Scan for the cell matching the given text and deliver its (X, Y) coordinate at center. 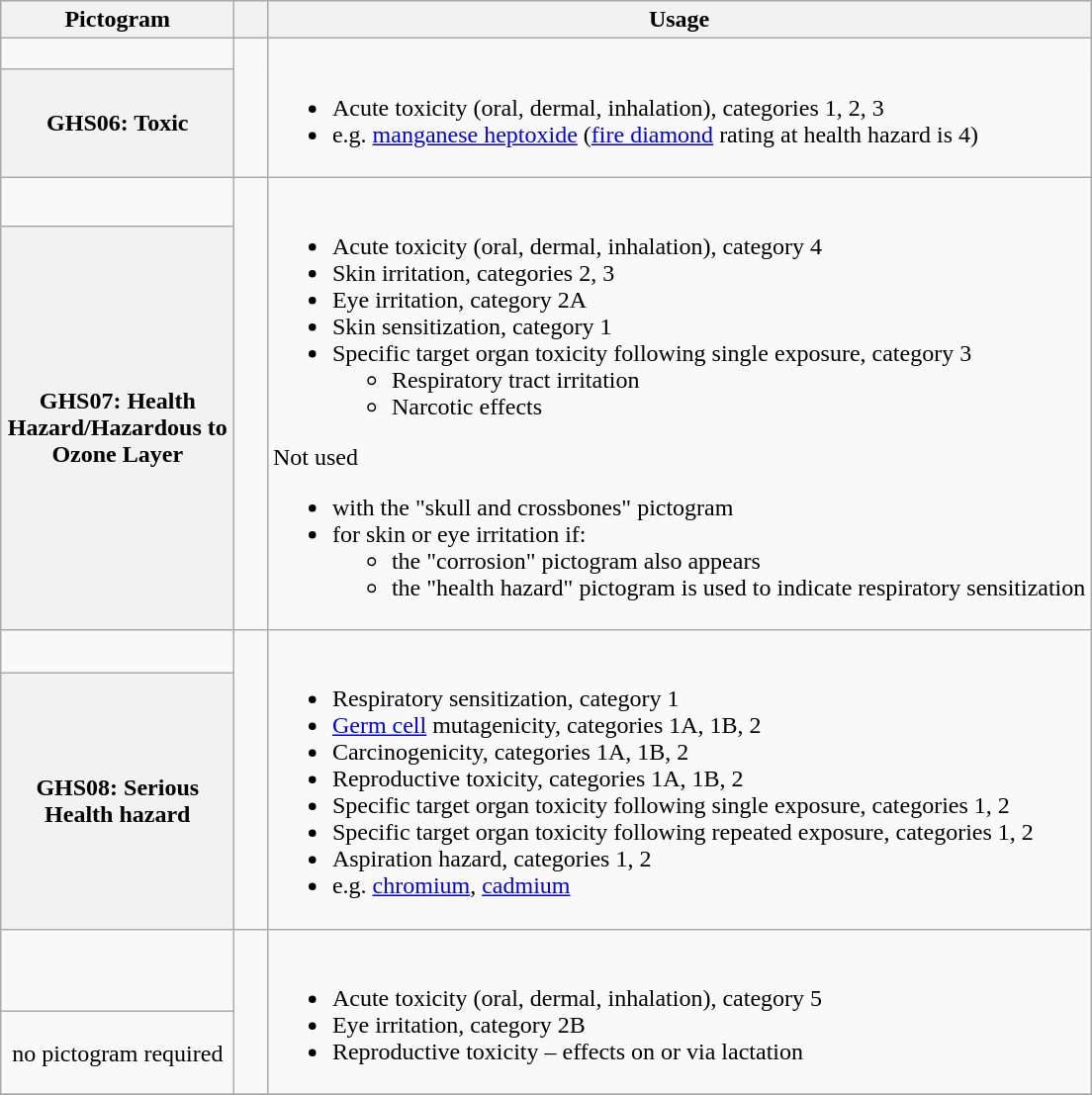
Usage (679, 20)
GHS07: Health Hazard/Hazardous to Ozone Layer (118, 427)
GHS08: Serious Health hazard (118, 801)
GHS06: Toxic (118, 123)
no pictogram required (118, 1053)
Acute toxicity (oral, dermal, inhalation), category 5Eye irritation, category 2BReproductive toxicity – effects on or via lactation (679, 1011)
Pictogram (118, 20)
Acute toxicity (oral, dermal, inhalation), categories 1, 2, 3e.g. manganese heptoxide (fire diamond rating at health hazard is 4) (679, 108)
